Return the (x, y) coordinate for the center point of the cell that contains the specified text.  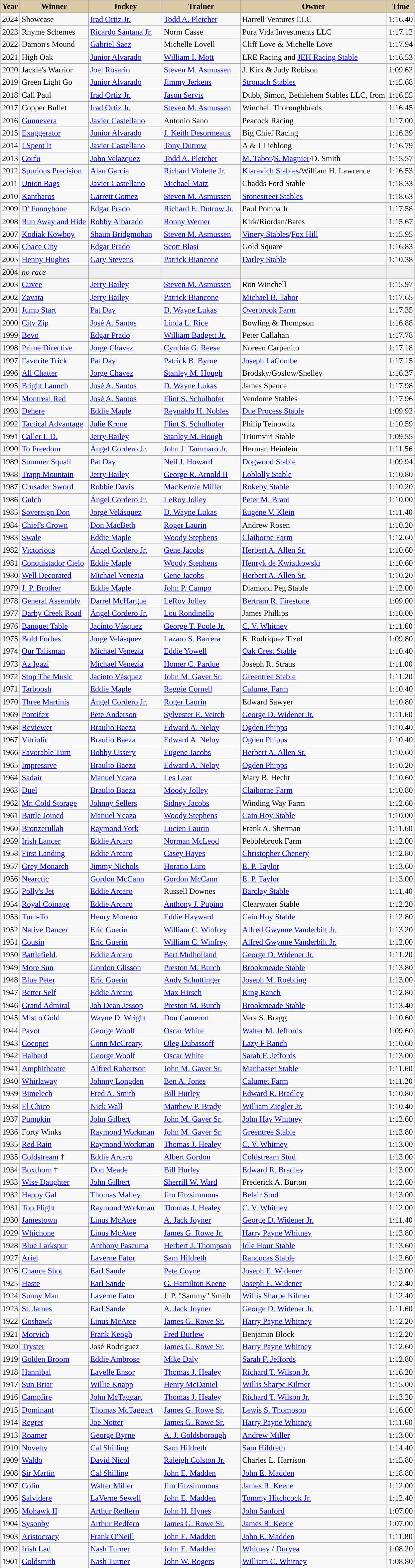
Banquet Table (54, 626)
1977 (10, 613)
St. James (54, 1309)
William I. Mott (201, 57)
LaVerne Sewell (125, 1498)
1902 (10, 1549)
Joseph R. Straus (314, 664)
1:15.67 (401, 222)
Christopher Chenery (314, 854)
Coldstream Stud (314, 1157)
E. Rodriquez Tizol (314, 639)
Robbie Davis (125, 487)
Impressive (54, 765)
Gordon Glisson (125, 968)
Gulch (54, 500)
Pura Vida Investments LLC (314, 32)
1949 (10, 968)
Sadair (54, 778)
Sysonby (54, 1523)
Neil J. Howard (201, 462)
Jackie's Warrior (54, 70)
1905 (10, 1511)
Whitney / Duryea (314, 1549)
Bimelech (54, 1094)
Bold Forbes (54, 639)
King Ranch (314, 993)
1999 (10, 335)
Noreen Carpenito (314, 348)
1:15.95 (401, 234)
Lewis S. Thompson (314, 1410)
Peter Callahan (314, 335)
Alfred Robertson (125, 1068)
1:15.57 (401, 158)
1925 (10, 1283)
Whirlaway (54, 1081)
Herman Heinlein (314, 449)
1933 (10, 1182)
Andrew Rosen (314, 525)
Lou Rondinello (201, 613)
Reggie Cornell (201, 689)
1:16.40 (401, 19)
2014 (10, 145)
1926 (10, 1271)
Irish Lancer (54, 841)
Dubb, Simon, Bethlehem Stables LLC, Irom (314, 95)
1963 (10, 790)
Casey Hayes (201, 854)
1914 (10, 1423)
1:18.63 (401, 196)
1930 (10, 1220)
1:09.60 (401, 1031)
Ricardo Santana Jr. (125, 32)
Diamond Peg Stable (314, 588)
Willie Knapp (125, 1385)
1941 (10, 1068)
Cliff Love & Michelle Love (314, 45)
Bronzerullah (54, 828)
1919 (10, 1359)
Scott Blasi (201, 247)
I Spent It (54, 145)
Manhasset Stable (314, 1068)
Norman McLeod (201, 841)
2020 (10, 70)
Golden Broom (54, 1359)
Waldo (54, 1460)
1988 (10, 474)
Edward Sawyer (314, 702)
Morvich (54, 1334)
1962 (10, 803)
Conquistador Cielo (54, 563)
Julie Krone (125, 424)
1931 (10, 1208)
1959 (10, 841)
1982 (10, 550)
Lucien Laurin (201, 828)
Cousin (54, 942)
Dogwood Stable (314, 462)
Trainer (201, 7)
Peter M. Brant (314, 500)
Bevo (54, 335)
1:10.59 (401, 424)
Aristocracy (54, 1536)
1960 (10, 828)
J. P. "Sammy" Smith (201, 1296)
1:09.00 (401, 601)
Fred Burlew (201, 1334)
1985 (10, 512)
Tryster (54, 1346)
Bert Mulholland (201, 955)
1944 (10, 1031)
Call Paul (54, 95)
Grey Monarch (54, 866)
Dominant (54, 1410)
Three Martinis (54, 702)
Red Rain (54, 1144)
Michael B. Tabor (314, 297)
John J. Tammaro Jr. (201, 449)
Zavata (54, 297)
Michelle Lovell (201, 45)
First Landing (54, 854)
1906 (10, 1498)
Moody Jolley (201, 790)
Linda L. Rice (201, 323)
All Chatter (54, 373)
Bertram R. Firestone (314, 601)
Eddie Yowell (201, 651)
1964 (10, 778)
Philip Teinowitz (314, 424)
Walter M. Jeffords (314, 1031)
1980 (10, 576)
To Freedom (54, 449)
Boxthorn † (54, 1169)
2015 (10, 133)
Eugene Jacobs (201, 752)
1:17.18 (401, 348)
Gunnevera (54, 120)
Tactical Advantage (54, 424)
Battle Joined (54, 816)
Salvidere (54, 1498)
Mist o'Gold (54, 1018)
1:16.45 (401, 108)
1939 (10, 1094)
William Badgett Jr. (201, 335)
Lavelle Ensor (125, 1372)
1:13.40 (401, 1005)
Rancocas Stable (314, 1258)
Prime Directive (54, 348)
John P. Campo (201, 588)
Jockey (125, 7)
1922 (10, 1321)
1908 (10, 1473)
1:17.35 (401, 310)
M. Tabor/S. Magnier/D. Smith (314, 158)
Herbert J. Thompson (201, 1245)
1996 (10, 373)
Sun Briar (54, 1385)
Summer Squall (54, 462)
Loblolly Stable (314, 474)
Chief's Crown (54, 525)
Our Talisman (54, 651)
Walter Miller (125, 1486)
2005 (10, 259)
Chance Shot (54, 1271)
1981 (10, 563)
Vendome Stables (314, 399)
2017 (10, 108)
Goldsmith (54, 1561)
Favorite Trick (54, 360)
1951 (10, 942)
Don Cameron (201, 1018)
Conn McCreary (125, 1043)
Robby Albarado (125, 222)
Anthony J. Pupino (201, 904)
Anthony Pascuma (125, 1245)
Chadds Ford Stable (314, 184)
David Nicol (125, 1460)
William Ziegler Jr. (314, 1106)
1958 (10, 854)
1901 (10, 1561)
John W. Rogers (201, 1561)
Frank A. Sherman (314, 828)
Overbrook Farm (314, 310)
Peacock Racing (314, 120)
Halberd (54, 1056)
Hannibal (54, 1372)
Blue Peter (54, 980)
John Velazquez (125, 158)
Johnny Longden (125, 1081)
Run Away and Hide (54, 222)
Fred A. Smith (125, 1094)
1909 (10, 1460)
1934 (10, 1169)
Kantharos (54, 196)
1974 (10, 651)
1965 (10, 765)
1:16.00 (401, 1410)
Sidney Jacobs (201, 803)
Sir Martin (54, 1473)
2000 (10, 323)
Ron Winchell (314, 285)
Stronach Stables (314, 82)
Mike Daly (201, 1359)
Darley Stable (314, 259)
Cuvee (54, 285)
Henryk de Kwiatkowski (314, 563)
1929 (10, 1233)
Royal Coinage (54, 904)
1945 (10, 1018)
1971 (10, 689)
1:16.79 (401, 145)
Corfu (54, 158)
Reviewer (54, 727)
Raymond York (125, 828)
1932 (10, 1195)
Alan Garcia (125, 171)
1:17.12 (401, 32)
2016 (10, 120)
Dehere (54, 411)
J. Keith Desormeaux (201, 133)
2022 (10, 45)
Gary Stevens (125, 259)
Montreal Red (54, 399)
1:18.80 (401, 1473)
1950 (10, 955)
1:16.20 (401, 1372)
no race (54, 272)
Antonio Sano (201, 120)
Goshawk (54, 1321)
1916 (10, 1397)
George R. Arnold II (201, 474)
1979 (10, 588)
Regret (54, 1423)
Time (401, 7)
1:18.33 (401, 184)
1:16.83 (401, 247)
Duel (54, 790)
Tommy Hitchcock Jr. (314, 1498)
Sherrill W. Ward (201, 1182)
1907 (10, 1486)
Vinery Stables/Fox Hill (314, 234)
1952 (10, 929)
Johnny Sellers (125, 803)
1938 (10, 1106)
Kodiak Kowboy (54, 234)
Mary B. Hecht (314, 778)
Jimmy Jerkens (201, 82)
1936 (10, 1132)
Irish Lad (54, 1549)
Job Dean Jessop (125, 1005)
Thomas Malley (125, 1195)
Joseph LaCombe (314, 360)
Crusader Sword (54, 487)
1943 (10, 1043)
2002 (10, 297)
1:11.56 (401, 449)
1904 (10, 1523)
1990 (10, 449)
Polly's Jet (54, 891)
Novelty (54, 1448)
Pebblebrook Farm (314, 841)
1:11.00 (401, 664)
Pavot (54, 1031)
Shaun Bridgmohan (125, 234)
1984 (10, 525)
2011 (10, 184)
Richard E. Dutrow Jr. (201, 209)
James G. Rowe Jr. (201, 1233)
Due Process Stable (314, 411)
John McTaggart (125, 1397)
1970 (10, 702)
1978 (10, 601)
Sunny Man (54, 1296)
Idle Hour Stable (314, 1245)
1:10.38 (401, 259)
Andy Schuttinger (201, 980)
1997 (10, 360)
1927 (10, 1258)
Jamestown (54, 1220)
1957 (10, 866)
1:15.97 (401, 285)
1:09.55 (401, 436)
1:16.88 (401, 323)
Horatio Luro (201, 866)
Cocopet (54, 1043)
1975 (10, 639)
Joseph M. Roebling (314, 980)
MacKenzie Miller (201, 487)
Battlefield. (54, 955)
John H. Hynes (201, 1511)
1910 (10, 1448)
Owner (314, 7)
1:08.20 (401, 1549)
Ben A. Jones (201, 1081)
1967 (10, 740)
2013 (10, 158)
Don MacBeth (125, 525)
1:11.80 (401, 1536)
Harrell Ventures LLC (314, 19)
1:17.98 (401, 386)
Brodsky/Goslow/Shelley (314, 373)
Pete Coyne (201, 1271)
Joe Notter (125, 1423)
Michael Matz (201, 184)
Mr. Cold Storage (54, 803)
Norm Casse (201, 32)
Green Light Go (54, 82)
José Rodriguez (125, 1346)
1940 (10, 1081)
1954 (10, 904)
1915 (10, 1410)
Richard Violette Jr. (201, 171)
Eugene V. Klein (314, 512)
Oleg Dubassoff (201, 1043)
Homer C. Pardue (201, 664)
Sovereign Don (54, 512)
1946 (10, 1005)
Darrel McHargue (125, 601)
Forty Winks (54, 1132)
Winner (54, 7)
Bright Launch (54, 386)
1947 (10, 993)
George Byrne (125, 1435)
General Assembly (54, 601)
Trapp Mountain (54, 474)
Well Decorated (54, 576)
Pete Anderson (125, 714)
Native Dancer (54, 929)
Andrew Miller (314, 1435)
John Sanford (314, 1511)
Swale (54, 537)
1:17.00 (401, 120)
1:17.65 (401, 297)
John Hay Whitney (314, 1119)
Pumpkin (54, 1119)
1:09.94 (401, 462)
1:09.92 (401, 411)
1:17.94 (401, 45)
J. P. Brother (54, 588)
El Chico (54, 1106)
Vitriolic (54, 740)
1:17.96 (401, 399)
1920 (10, 1346)
1953 (10, 917)
1991 (10, 436)
Copper Bullet (54, 108)
Henny Hughes (54, 259)
Paul Pompa Jr. (314, 209)
Az Igazi (54, 664)
Eddie Hayward (201, 917)
1:15.00 (401, 1385)
1:16.55 (401, 95)
Eddie Ambrose (125, 1359)
Union Rags (54, 184)
Rokeby Stable (314, 487)
Jason Servis (201, 95)
George T. Poole Jr. (201, 626)
Lazy F Ranch (314, 1043)
2010 (10, 196)
Favorable Turn (54, 752)
High Oak (54, 57)
1983 (10, 537)
Campfire (54, 1397)
Damon's Mound (54, 45)
1:14.40 (401, 1448)
Amphitheatre (54, 1068)
Coldstream † (54, 1157)
1973 (10, 664)
Raleigh Colston Jr. (201, 1460)
1918 (10, 1372)
Cynthia G. Reese (201, 348)
1976 (10, 626)
1956 (10, 879)
1:09.62 (401, 70)
Rhyme Schemes (54, 32)
A. J. Goldsborough (201, 1435)
2019 (10, 82)
1923 (10, 1309)
1987 (10, 487)
Caller I. D. (54, 436)
G. Hamilton Keene (201, 1283)
1948 (10, 980)
1993 (10, 411)
Ronny Werner (201, 222)
William C. Whitney (314, 1561)
Jump Start (54, 310)
1913 (10, 1435)
1928 (10, 1245)
Belair Stud (314, 1195)
Victorious (54, 550)
Jimmy Nichols (125, 866)
Stonestreet Stables (314, 196)
Russell Downes (201, 891)
1924 (10, 1296)
Frederick A. Burton (314, 1182)
Henry McDaniel (201, 1385)
Nearctic (54, 879)
Blue Larkspur (54, 1245)
Bowling & Thompson (314, 323)
1968 (10, 727)
Sylvester E. Veitch (201, 714)
Henry Moreno (125, 917)
2009 (10, 209)
Clearwater Stable (314, 904)
Nick Wall (125, 1106)
A & J Lieblong (314, 145)
Better Self (54, 993)
2008 (10, 222)
D' Funnybone (54, 209)
1955 (10, 891)
Vera S. Bragg (314, 1018)
Tony Dutrow (201, 145)
James Phillips (314, 613)
Winding Way Farm (314, 803)
Roamer (54, 1435)
2018 (10, 95)
Big Chief Racing (314, 133)
Charles L. Harrison (314, 1460)
2007 (10, 234)
1966 (10, 752)
1992 (10, 424)
Wayne D. Wright (125, 1018)
1:17.58 (401, 209)
J. Kirk & Judy Robison (314, 70)
Grand Admiral (54, 1005)
Wise Daughter (54, 1182)
Darby Creek Road (54, 613)
Stop The Music (54, 677)
1972 (10, 677)
Bobby Ussery (125, 752)
City Zip (54, 323)
Benjamin Block (314, 1334)
Garrett Gomez (125, 196)
Turn-To (54, 917)
LRE Racing and JEH Racing Stable (314, 57)
Frank Keogh (125, 1334)
2023 (10, 32)
Whichone (54, 1233)
2012 (10, 171)
1903 (10, 1536)
1:16.37 (401, 373)
1:15.68 (401, 82)
1942 (10, 1056)
1986 (10, 500)
1:09.80 (401, 639)
1:16.39 (401, 133)
Chace City (54, 247)
Don Meade (125, 1169)
Gold Square (314, 247)
Year (10, 7)
Kirk/Riordan/Bates (314, 222)
Klaravich Stables/William H. Lawrence (314, 171)
Mohawk II (54, 1511)
Pontifex (54, 714)
1:17.15 (401, 360)
Max Hirsch (201, 993)
1989 (10, 462)
Oak Crest Stable (314, 651)
1937 (10, 1119)
1998 (10, 348)
Barclay Stable (314, 891)
1:17.78 (401, 335)
1:15.80 (401, 1460)
2001 (10, 310)
Happy Gal (54, 1195)
2003 (10, 285)
1994 (10, 399)
Gabriel Saez (125, 45)
Winchell Thoroughbreds (314, 108)
2004 (10, 272)
Patrick B. Byrne (201, 360)
1961 (10, 816)
Frank O'Neill (125, 1536)
Spurious Precision (54, 171)
Showcase (54, 19)
James Spence (314, 386)
Lazaro S. Barrera (201, 639)
Triumviri Stable (314, 436)
2024 (10, 19)
1:08.80 (401, 1561)
Albert Gordon (201, 1157)
Haste (54, 1283)
Reynaldo H. Nobles (201, 411)
1969 (10, 714)
Matthew P. Brady (201, 1106)
1917 (10, 1385)
More Sun (54, 968)
Exaggerator (54, 133)
Ariel (54, 1258)
Colin (54, 1486)
Joel Rosario (125, 70)
Top Flight (54, 1208)
2021 (10, 57)
1995 (10, 386)
Les Lear (201, 778)
Tarboosh (54, 689)
1921 (10, 1334)
Thomas McTaggart (125, 1410)
2006 (10, 247)
